Identify which cell holds the provided text, then report its [X, Y] central coordinate. 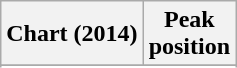
Peakposition [189, 34]
Chart (2014) [72, 34]
